Provide the (X, Y) coordinate of the cell's center where the given text is located.  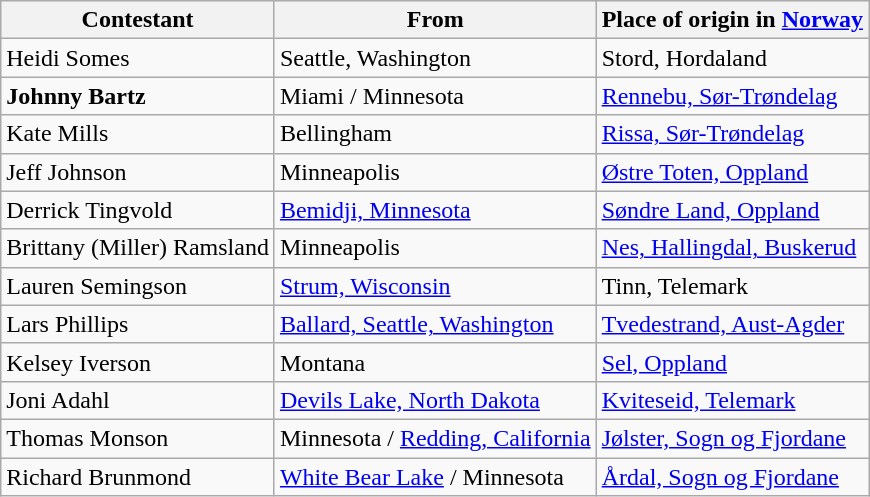
Kate Mills (138, 134)
Søndre Land, Oppland (732, 210)
Richard Brunmond (138, 477)
Tinn, Telemark (732, 286)
Jølster, Sogn og Fjordane (732, 438)
Strum, Wisconsin (435, 286)
Contestant (138, 20)
Place of origin in Norway (732, 20)
From (435, 20)
Østre Toten, Oppland (732, 172)
Devils Lake, North Dakota (435, 400)
Montana (435, 362)
Årdal, Sogn og Fjordane (732, 477)
Seattle, Washington (435, 58)
Kviteseid, Telemark (732, 400)
Ballard, Seattle, Washington (435, 324)
Heidi Somes (138, 58)
Sel, Oppland (732, 362)
Nes, Hallingdal, Buskerud (732, 248)
Lauren Semingson (138, 286)
Stord, Hordaland (732, 58)
Minnesota / Redding, California (435, 438)
Jeff Johnson (138, 172)
Joni Adahl (138, 400)
Rennebu, Sør-Trøndelag (732, 96)
Brittany (Miller) Ramsland (138, 248)
White Bear Lake / Minnesota (435, 477)
Lars Phillips (138, 324)
Tvedestrand, Aust-Agder (732, 324)
Bemidji, Minnesota (435, 210)
Kelsey Iverson (138, 362)
Rissa, Sør-Trøndelag (732, 134)
Bellingham (435, 134)
Derrick Tingvold (138, 210)
Thomas Monson (138, 438)
Johnny Bartz (138, 96)
Miami / Minnesota (435, 96)
